Return (x, y) of the center of cell containing provided text 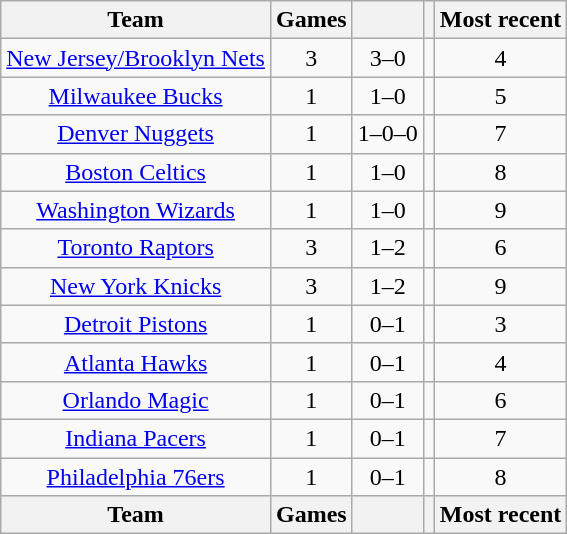
3–0 (388, 58)
Milwaukee Bucks (136, 96)
Philadelphia 76ers (136, 477)
Detroit Pistons (136, 324)
Atlanta Hawks (136, 362)
Toronto Raptors (136, 248)
Indiana Pacers (136, 438)
5 (500, 96)
Denver Nuggets (136, 134)
New York Knicks (136, 286)
New Jersey/Brooklyn Nets (136, 58)
Orlando Magic (136, 400)
Boston Celtics (136, 172)
1–0–0 (388, 134)
Washington Wizards (136, 210)
